Capture the cell that displays the provided text and extract its (x, y) central coordinate. 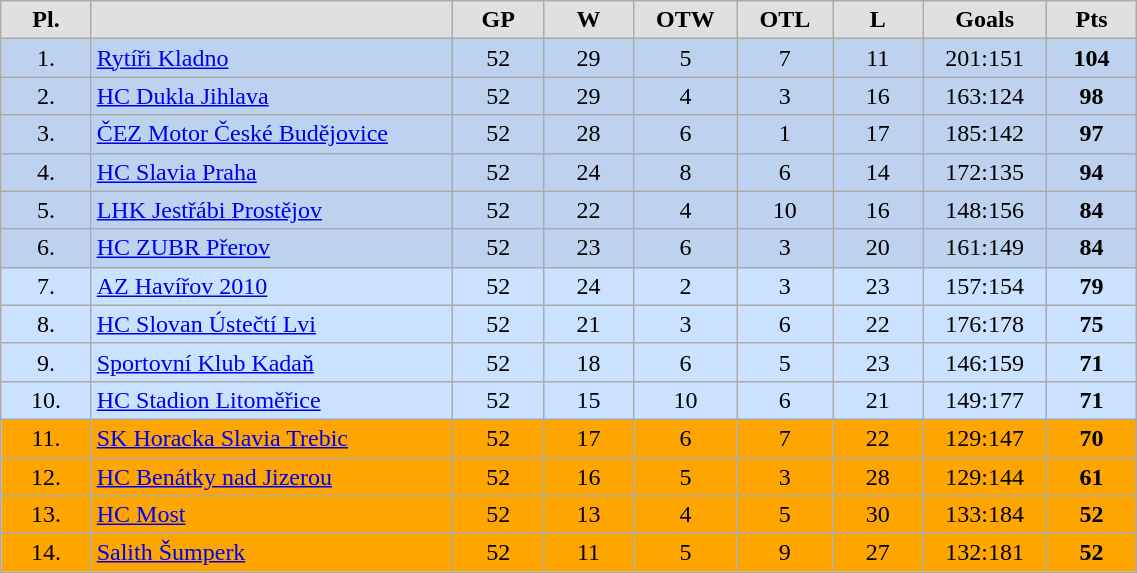
30 (878, 515)
12. (46, 477)
10. (46, 400)
20 (878, 248)
70 (1091, 438)
79 (1091, 286)
ČEZ Motor České Budějovice (272, 134)
3. (46, 134)
129:144 (984, 477)
13. (46, 515)
9 (784, 553)
11. (46, 438)
18 (588, 362)
104 (1091, 58)
HC Dukla Jihlava (272, 96)
2. (46, 96)
1 (784, 134)
15 (588, 400)
94 (1091, 172)
Goals (984, 20)
SK Horacka Slavia Trebic (272, 438)
149:177 (984, 400)
5. (46, 210)
OTW (686, 20)
8 (686, 172)
185:142 (984, 134)
OTL (784, 20)
129:147 (984, 438)
HC Slovan Ústečtí Lvi (272, 324)
176:178 (984, 324)
L (878, 20)
Rytíři Kladno (272, 58)
97 (1091, 134)
HC Slavia Praha (272, 172)
GP (498, 20)
W (588, 20)
13 (588, 515)
HC Benátky nad Jizerou (272, 477)
Pl. (46, 20)
6. (46, 248)
HC Stadion Litoměřice (272, 400)
133:184 (984, 515)
8. (46, 324)
1. (46, 58)
9. (46, 362)
Salith Šumperk (272, 553)
14 (878, 172)
HC Most (272, 515)
HC ZUBR Přerov (272, 248)
201:151 (984, 58)
14. (46, 553)
LHK Jestřábi Prostějov (272, 210)
7. (46, 286)
27 (878, 553)
161:149 (984, 248)
Sportovní Klub Kadaň (272, 362)
61 (1091, 477)
98 (1091, 96)
2 (686, 286)
Pts (1091, 20)
75 (1091, 324)
172:135 (984, 172)
132:181 (984, 553)
163:124 (984, 96)
AZ Havířov 2010 (272, 286)
146:159 (984, 362)
4. (46, 172)
157:154 (984, 286)
148:156 (984, 210)
